Return [x, y] of the center of cell containing provided text 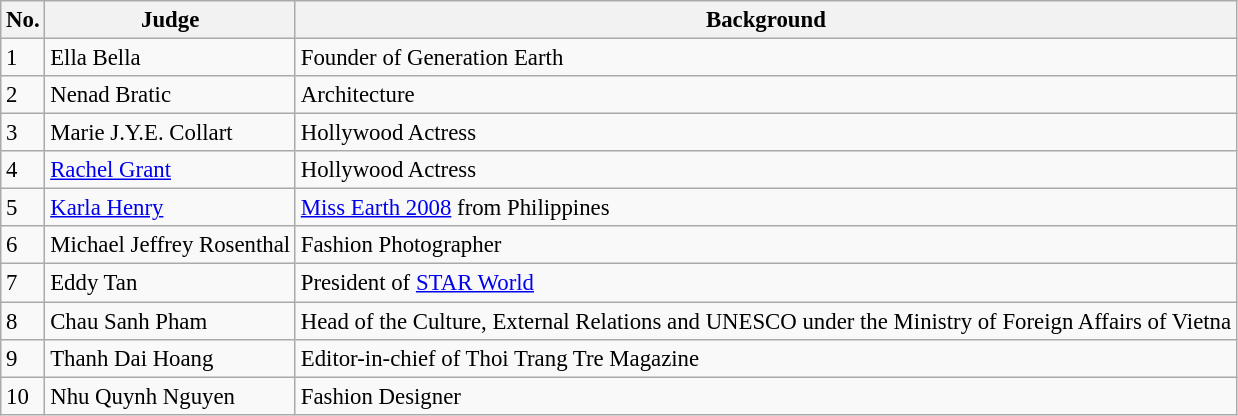
Head of the Culture, External Relations and UNESCO under the Ministry of Foreign Affairs of Vietna [766, 321]
No. [23, 20]
6 [23, 245]
Michael Jeffrey Rosenthal [170, 245]
Eddy Tan [170, 283]
Editor-in-chief of Thoi Trang Tre Magazine [766, 358]
President of STAR World [766, 283]
Founder of Generation Earth [766, 58]
Thanh Dai Hoang [170, 358]
Nhu Quynh Nguyen [170, 396]
2 [23, 95]
Nenad Bratic [170, 95]
10 [23, 396]
Ella Bella [170, 58]
1 [23, 58]
Background [766, 20]
Miss Earth 2008 from Philippines [766, 208]
Fashion Photographer [766, 245]
Judge [170, 20]
Rachel Grant [170, 170]
9 [23, 358]
Karla Henry [170, 208]
7 [23, 283]
5 [23, 208]
8 [23, 321]
Marie J.Y.E. Collart [170, 133]
Chau Sanh Pham [170, 321]
Architecture [766, 95]
3 [23, 133]
Fashion Designer [766, 396]
4 [23, 170]
